Find where the given text appears and provide that cell's center as (X, Y) coordinate. 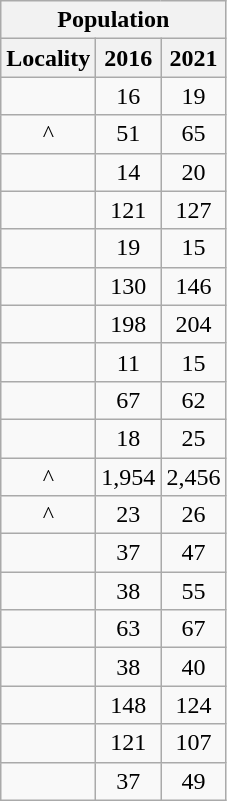
18 (128, 438)
55 (194, 591)
127 (194, 210)
148 (128, 705)
47 (194, 553)
146 (194, 286)
62 (194, 400)
107 (194, 743)
198 (128, 324)
Population (114, 20)
Locality (48, 58)
204 (194, 324)
2,456 (194, 477)
65 (194, 134)
124 (194, 705)
16 (128, 96)
1,954 (128, 477)
49 (194, 781)
14 (128, 172)
63 (128, 629)
20 (194, 172)
40 (194, 667)
23 (128, 515)
2021 (194, 58)
2016 (128, 58)
25 (194, 438)
130 (128, 286)
26 (194, 515)
51 (128, 134)
11 (128, 362)
